Locate the cell with the specified text and output its [X, Y] center coordinate. 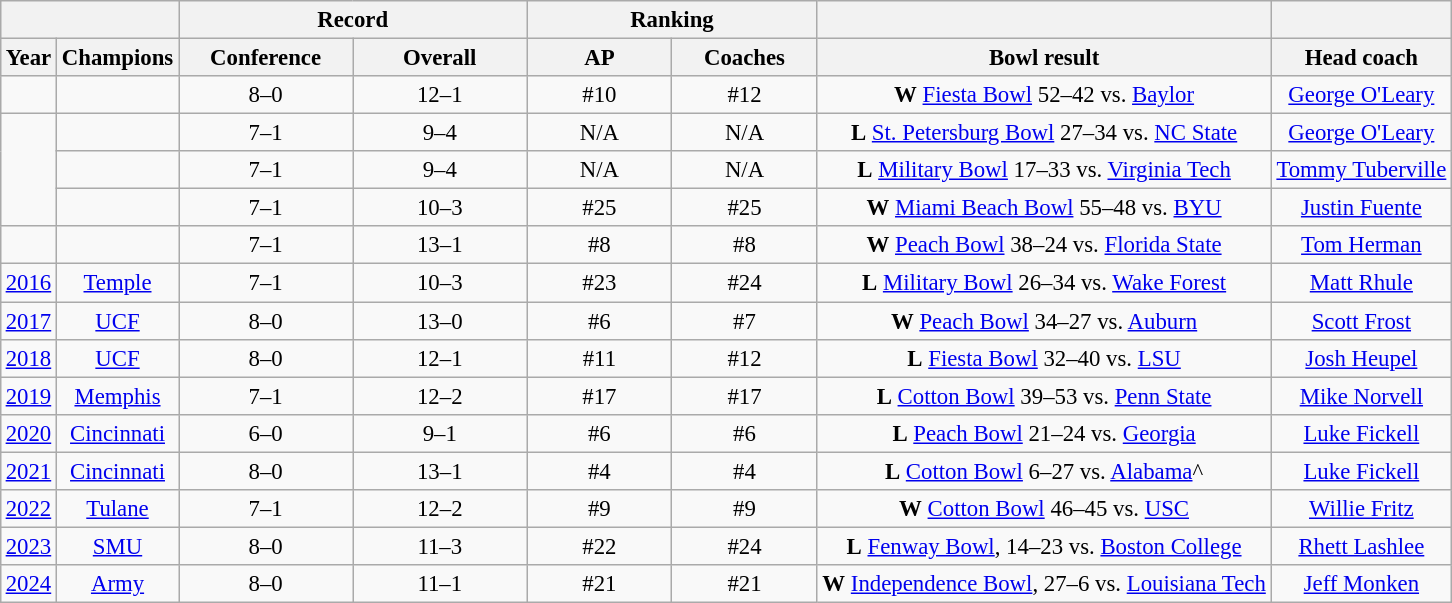
Tommy Tuberville [1362, 170]
2024 [28, 584]
13–0 [440, 321]
Ranking [672, 20]
L Fenway Bowl, 14–23 vs. Boston College [1044, 546]
Memphis [118, 396]
Temple [118, 283]
W Miami Beach Bowl 55–48 vs. BYU [1044, 208]
L Peach Bowl 21–24 vs. Georgia [1044, 433]
2021 [28, 471]
11–3 [440, 546]
L Cotton Bowl 6–27 vs. Alabama^ [1044, 471]
Matt Rhule [1362, 283]
#22 [600, 546]
Champions [118, 58]
L Military Bowl 17–33 vs. Virginia Tech [1044, 170]
Head coach [1362, 58]
#7 [744, 321]
2017 [28, 321]
11–1 [440, 584]
Josh Heupel [1362, 358]
W Peach Bowl 34–27 vs. Auburn [1044, 321]
L Fiesta Bowl 32–40 vs. LSU [1044, 358]
SMU [118, 546]
Scott Frost [1362, 321]
W Independence Bowl, 27–6 vs. Louisiana Tech [1044, 584]
2020 [28, 433]
2018 [28, 358]
Tulane [118, 509]
W Fiesta Bowl 52–42 vs. Baylor [1044, 95]
W Peach Bowl 38–24 vs. Florida State [1044, 245]
Justin Fuente [1362, 208]
Tom Herman [1362, 245]
9–1 [440, 433]
2016 [28, 283]
L Cotton Bowl 39–53 vs. Penn State [1044, 396]
Jeff Monken [1362, 584]
#10 [600, 95]
Rhett Lashlee [1362, 546]
#23 [600, 283]
Coaches [744, 58]
Record [353, 20]
#11 [600, 358]
2023 [28, 546]
W Cotton Bowl 46–45 vs. USC [1044, 509]
L St. Petersburg Bowl 27–34 vs. NC State [1044, 133]
Bowl result [1044, 58]
Conference [266, 58]
Mike Norvell [1362, 396]
2019 [28, 396]
6–0 [266, 433]
Year [28, 58]
L Military Bowl 26–34 vs. Wake Forest [1044, 283]
AP [600, 58]
Willie Fritz [1362, 509]
Army [118, 584]
2022 [28, 509]
Overall [440, 58]
